Pinpoint the cell where the given text exists, returning its (x, y) midpoint coordinate. 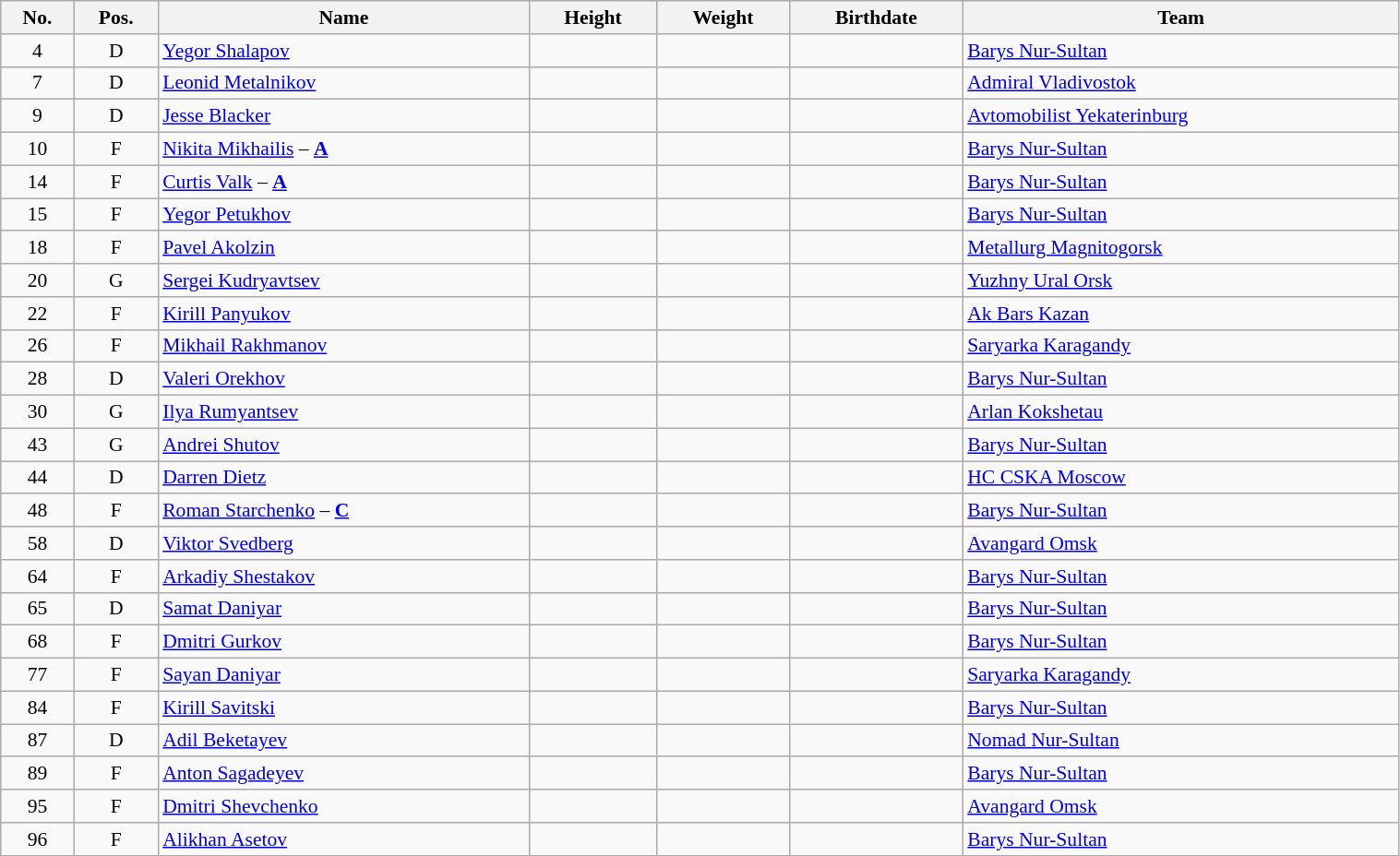
84 (38, 707)
Alikhan Asetov (343, 839)
28 (38, 379)
Adil Beketayev (343, 741)
Curtis Valk – A (343, 182)
No. (38, 18)
Ilya Rumyantsev (343, 412)
7 (38, 83)
26 (38, 346)
Yegor Petukhov (343, 215)
Birthdate (877, 18)
96 (38, 839)
Valeri Orekhov (343, 379)
15 (38, 215)
Viktor Svedberg (343, 543)
Samat Daniyar (343, 609)
Darren Dietz (343, 478)
Kirill Savitski (343, 707)
68 (38, 642)
77 (38, 675)
Nikita Mikhailis – A (343, 149)
Leonid Metalnikov (343, 83)
4 (38, 51)
18 (38, 248)
Dmitri Shevchenko (343, 806)
58 (38, 543)
Avtomobilist Yekaterinburg (1181, 116)
Arkadiy Shestakov (343, 577)
Roman Starchenko – C (343, 511)
Name (343, 18)
Admiral Vladivostok (1181, 83)
Nomad Nur-Sultan (1181, 741)
Weight (723, 18)
14 (38, 182)
89 (38, 774)
Metallurg Magnitogorsk (1181, 248)
Mikhail Rakhmanov (343, 346)
Pos. (116, 18)
10 (38, 149)
Jesse Blacker (343, 116)
Team (1181, 18)
65 (38, 609)
Height (593, 18)
87 (38, 741)
95 (38, 806)
Kirill Panyukov (343, 314)
HC CSKA Moscow (1181, 478)
20 (38, 280)
Sergei Kudryavtsev (343, 280)
48 (38, 511)
Andrei Shutov (343, 445)
Sayan Daniyar (343, 675)
44 (38, 478)
43 (38, 445)
64 (38, 577)
Ak Bars Kazan (1181, 314)
Yegor Shalapov (343, 51)
Pavel Akolzin (343, 248)
22 (38, 314)
9 (38, 116)
Yuzhny Ural Orsk (1181, 280)
Anton Sagadeyev (343, 774)
Arlan Kokshetau (1181, 412)
Dmitri Gurkov (343, 642)
30 (38, 412)
